Detect which cell encompasses the target text, then output its [X, Y] center coordinate. 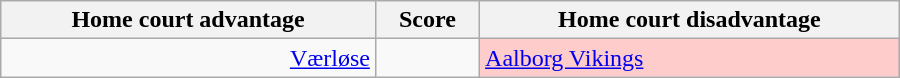
Score [427, 20]
Værløse [188, 58]
Home court disadvantage [690, 20]
Home court advantage [188, 20]
Aalborg Vikings [690, 58]
